Extract the (x, y) coordinate from the center of the cell holding the provided text.  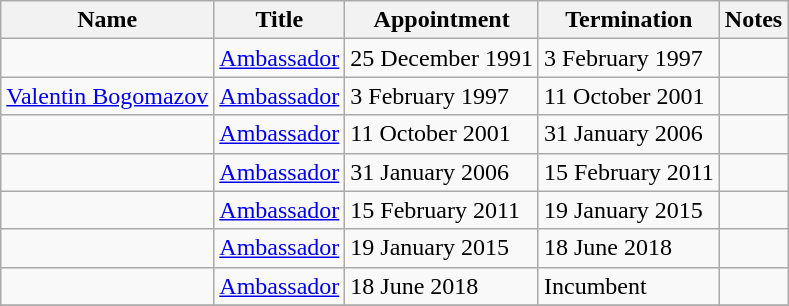
Title (280, 20)
Notes (753, 20)
Incumbent (628, 286)
25 December 1991 (442, 58)
Appointment (442, 20)
Termination (628, 20)
Name (108, 20)
Valentin Bogomazov (108, 96)
